From the cell containing the given text, extract its center point as (X, Y) coordinate. 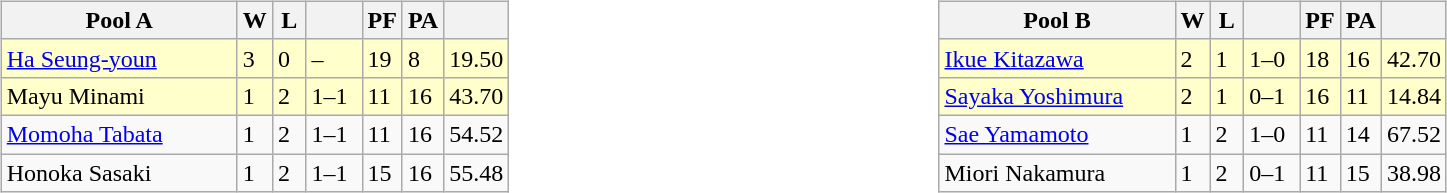
Momoha Tabata (119, 134)
– (334, 58)
14.84 (1414, 96)
Pool B (1057, 20)
67.52 (1414, 134)
8 (422, 58)
3 (254, 58)
54.52 (476, 134)
19 (382, 58)
Mayu Minami (119, 96)
18 (1320, 58)
Miori Nakamura (1057, 173)
Ha Seung-youn (119, 58)
Pool A (119, 20)
42.70 (1414, 58)
Honoka Sasaki (119, 173)
0 (289, 58)
55.48 (476, 173)
14 (1360, 134)
19.50 (476, 58)
Sayaka Yoshimura (1057, 96)
43.70 (476, 96)
38.98 (1414, 173)
Ikue Kitazawa (1057, 58)
Sae Yamamoto (1057, 134)
